From the cell containing the given text, extract its center point as [x, y] coordinate. 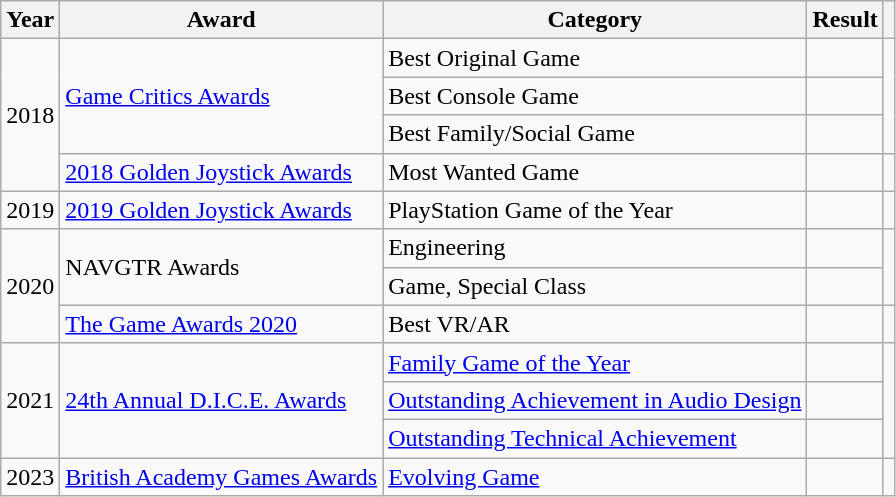
NAVGTR Awards [222, 267]
Family Game of the Year [595, 362]
Best Original Game [595, 58]
Game Critics Awards [222, 96]
Most Wanted Game [595, 172]
24th Annual D.I.C.E. Awards [222, 400]
2018 [30, 115]
Evolving Game [595, 477]
Category [595, 20]
Game, Special Class [595, 286]
Engineering [595, 248]
2018 Golden Joystick Awards [222, 172]
2019 Golden Joystick Awards [222, 210]
Outstanding Technical Achievement [595, 438]
British Academy Games Awards [222, 477]
Best VR/AR [595, 324]
Result [845, 20]
Award [222, 20]
2019 [30, 210]
PlayStation Game of the Year [595, 210]
Best Family/Social Game [595, 134]
The Game Awards 2020 [222, 324]
Outstanding Achievement in Audio Design [595, 400]
2021 [30, 400]
Year [30, 20]
Best Console Game [595, 96]
2020 [30, 286]
2023 [30, 477]
